Return the [X, Y] coordinate for the center point of the cell that contains the specified text.  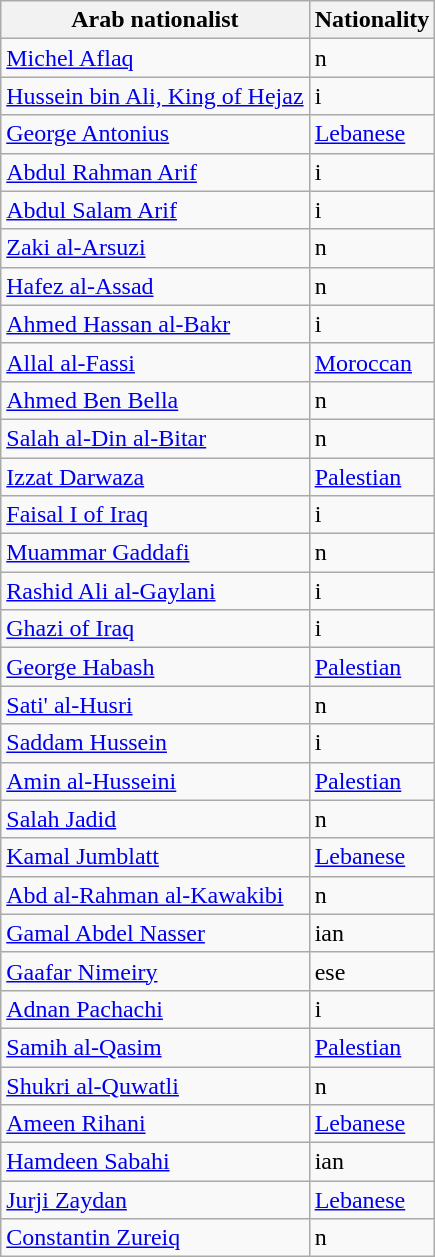
Michel Aflaq [155, 58]
Rashid Ali al-Gaylani [155, 591]
Allal al-Fassi [155, 362]
Samih al-Qasim [155, 1047]
Hussein bin Ali, King of Hejaz [155, 96]
Ghazi of Iraq [155, 629]
George Antonius [155, 134]
Salah al-Din al-Bitar [155, 438]
Moroccan [372, 362]
Abd al-Rahman al-Kawakibi [155, 895]
Shukri al-Quwatli [155, 1085]
Ahmed Hassan al-Bakr [155, 324]
Zaki al-Arsuzi [155, 248]
Ahmed Ben Bella [155, 400]
Sati' al-Husri [155, 705]
Adnan Pachachi [155, 1009]
Gamal Abdel Nasser [155, 933]
George Habash [155, 667]
ese [372, 971]
Hafez al-Assad [155, 286]
Salah Jadid [155, 819]
Faisal I of Iraq [155, 515]
Jurji Zaydan [155, 1200]
Saddam Hussein [155, 743]
Gaafar Nimeiry [155, 971]
Nationality [372, 20]
Izzat Darwaza [155, 477]
Abdul Rahman Arif [155, 172]
Hamdeen Sabahi [155, 1162]
Amin al-Husseini [155, 781]
Ameen Rihani [155, 1124]
Kamal Jumblatt [155, 857]
Muammar Gaddafi [155, 553]
Abdul Salam Arif [155, 210]
Constantin Zureiq [155, 1238]
Arab nationalist [155, 20]
